Capture the cell that displays the provided text and extract its (x, y) central coordinate. 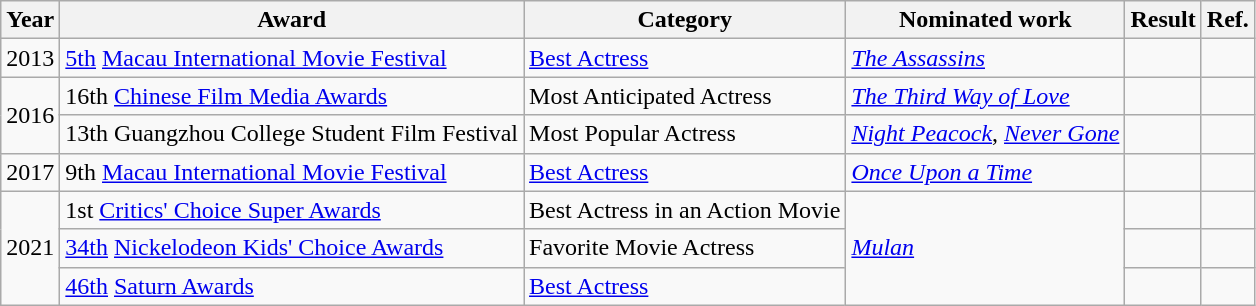
34th Nickelodeon Kids' Choice Awards (292, 248)
Most Popular Actress (685, 134)
2016 (30, 115)
Mulan (986, 248)
Night Peacock, Never Gone (986, 134)
Year (30, 20)
1st Critics' Choice Super Awards (292, 210)
Most Anticipated Actress (685, 96)
Once Upon a Time (986, 172)
46th Saturn Awards (292, 286)
9th Macau International Movie Festival (292, 172)
2021 (30, 248)
Category (685, 20)
Result (1163, 20)
The Third Way of Love (986, 96)
2013 (30, 58)
Best Actress in an Action Movie (685, 210)
13th Guangzhou College Student Film Festival (292, 134)
5th Macau International Movie Festival (292, 58)
Ref. (1228, 20)
2017 (30, 172)
Favorite Movie Actress (685, 248)
Nominated work (986, 20)
The Assassins (986, 58)
16th Chinese Film Media Awards (292, 96)
Award (292, 20)
